Capture the cell that displays the provided text and extract its [X, Y] central coordinate. 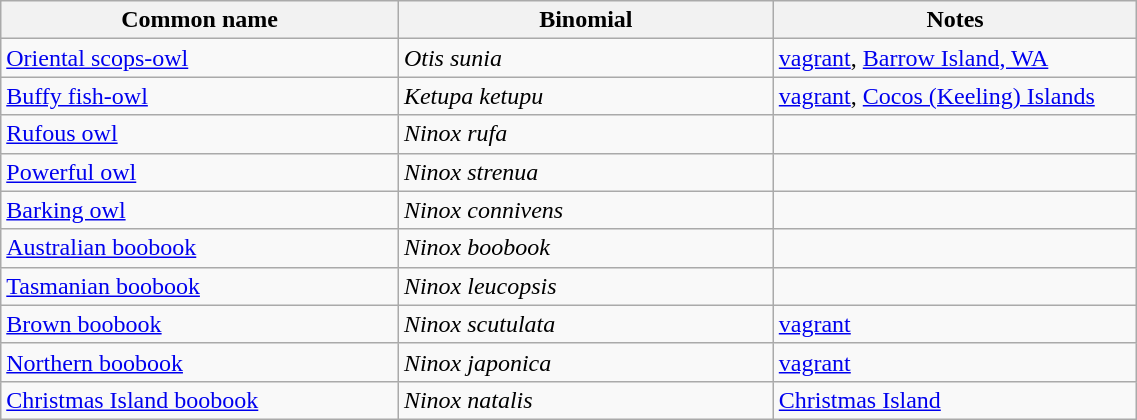
Notes [955, 20]
Otis sunia [586, 58]
Northern boobook [200, 362]
Ninox leucopsis [586, 286]
Brown boobook [200, 324]
Ninox scutulata [586, 324]
Ninox japonica [586, 362]
Ninox natalis [586, 400]
Ninox connivens [586, 210]
Binomial [586, 20]
Powerful owl [200, 172]
vagrant, Cocos (Keeling) Islands [955, 96]
Tasmanian boobook [200, 286]
Ninox strenua [586, 172]
Buffy fish-owl [200, 96]
Christmas Island boobook [200, 400]
Common name [200, 20]
Oriental scops-owl [200, 58]
Australian boobook [200, 248]
Christmas Island [955, 400]
Ketupa ketupu [586, 96]
Rufous owl [200, 134]
Ninox rufa [586, 134]
Barking owl [200, 210]
Ninox boobook [586, 248]
vagrant, Barrow Island, WA [955, 58]
